Output the (X, Y) coordinate of the center of the cell containing the given text.  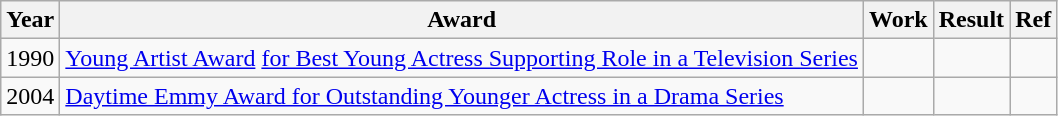
1990 (30, 58)
2004 (30, 96)
Daytime Emmy Award for Outstanding Younger Actress in a Drama Series (462, 96)
Award (462, 20)
Result (971, 20)
Ref (1034, 20)
Year (30, 20)
Work (898, 20)
Young Artist Award for Best Young Actress Supporting Role in a Television Series (462, 58)
